Find where the given text appears and provide that cell's center as [X, Y] coordinate. 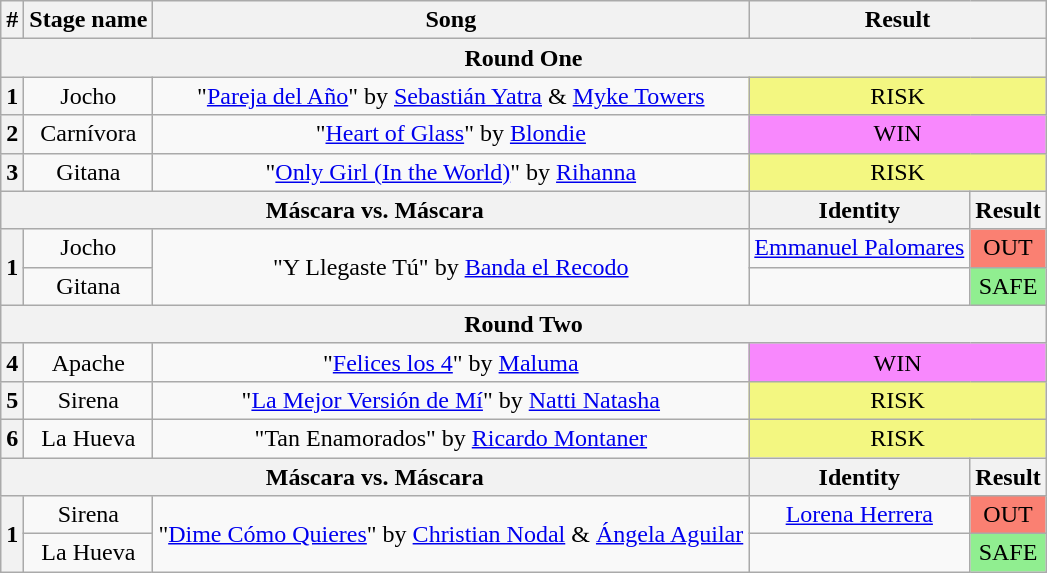
Lorena Herrera [860, 515]
Song [451, 20]
"Felices los 4" by Maluma [451, 362]
Round Two [524, 324]
# [12, 20]
"Tan Enamorados" by Ricardo Montaner [451, 438]
3 [12, 172]
"La Mejor Versión de Mí" by Natti Natasha [451, 400]
4 [12, 362]
"Heart of Glass" by Blondie [451, 134]
Apache [88, 362]
"Dime Cómo Quieres" by Christian Nodal & Ángela Aguilar [451, 534]
5 [12, 400]
"Y Llegaste Tú" by Banda el Recodo [451, 267]
6 [12, 438]
Stage name [88, 20]
Carnívora [88, 134]
2 [12, 134]
"Pareja del Año" by Sebastián Yatra & Myke Towers [451, 96]
Emmanuel Palomares [860, 248]
"Only Girl (In the World)" by Rihanna [451, 172]
Round One [524, 58]
